Locate the cell with the specified text and output its [x, y] center coordinate. 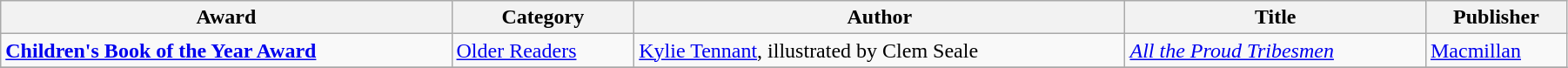
Title [1276, 17]
All the Proud Tribesmen [1276, 51]
Author [880, 17]
Award [226, 17]
Kylie Tennant, illustrated by Clem Seale [880, 51]
Macmillan [1496, 51]
Children's Book of the Year Award [226, 51]
Publisher [1496, 17]
Older Readers [543, 51]
Category [543, 17]
